Provide the [x, y] coordinate of the cell's center where the given text is located.  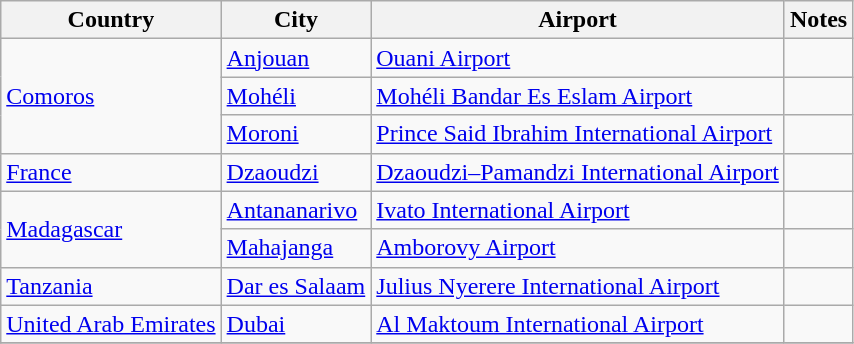
Notes [818, 20]
Comoros [111, 96]
Madagascar [111, 229]
Mohéli [296, 96]
Anjouan [296, 58]
Al Maktoum International Airport [578, 324]
Dubai [296, 324]
Prince Said Ibrahim International Airport [578, 134]
Dzaoudzi–Pamandzi International Airport [578, 172]
Tanzania [111, 286]
Dzaoudzi [296, 172]
Julius Nyerere International Airport [578, 286]
Amborovy Airport [578, 248]
Mohéli Bandar Es Eslam Airport [578, 96]
Ouani Airport [578, 58]
Dar es Salaam [296, 286]
City [296, 20]
Ivato International Airport [578, 210]
Moroni [296, 134]
Country [111, 20]
United Arab Emirates [111, 324]
France [111, 172]
Antananarivo [296, 210]
Airport [578, 20]
Mahajanga [296, 248]
